Extract the (x, y) coordinate from the center of the cell holding the provided text.  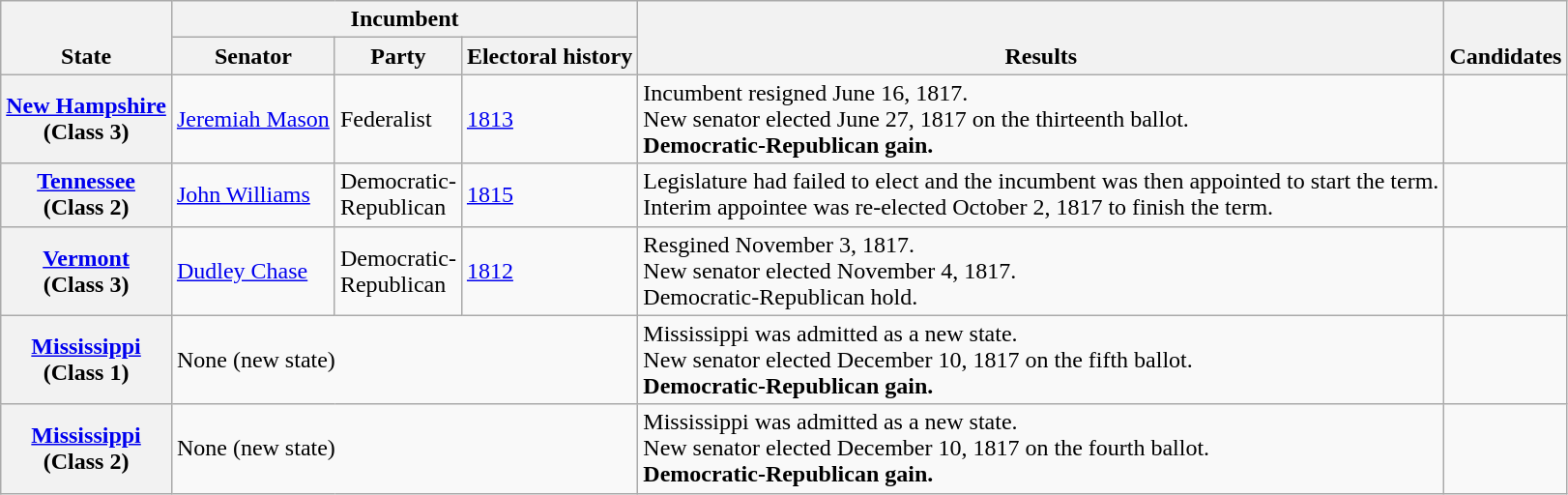
Results (1041, 38)
Incumbent (404, 19)
1812 (549, 271)
Vermont(Class 3) (87, 271)
State (87, 38)
Mississippi(Class 2) (87, 449)
1815 (549, 195)
1813 (549, 119)
Mississippi was admitted as a new state.New senator elected December 10, 1817 on the fourth ballot.Democratic-Republican gain. (1041, 449)
Mississippi was admitted as a new state.New senator elected December 10, 1817 on the fifth ballot.Democratic-Republican gain. (1041, 360)
Resgined November 3, 1817.New senator elected November 4, 1817.Democratic-Republican hold. (1041, 271)
Senator (253, 56)
Mississippi(Class 1) (87, 360)
New Hampshire(Class 3) (87, 119)
Electoral history (549, 56)
Jeremiah Mason (253, 119)
Incumbent resigned June 16, 1817.New senator elected June 27, 1817 on the thirteenth ballot.Democratic-Republican gain. (1041, 119)
Dudley Chase (253, 271)
Tennessee(Class 2) (87, 195)
Candidates (1506, 38)
Federalist (398, 119)
John Williams (253, 195)
Party (398, 56)
